Provide the [x, y] coordinate of the cell's center where the given text is located.  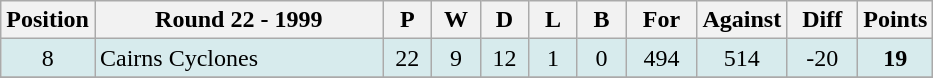
12 [504, 58]
8 [48, 58]
L [554, 20]
0 [602, 58]
9 [456, 58]
19 [896, 58]
Round 22 - 1999 [238, 20]
B [602, 20]
-20 [822, 58]
494 [662, 58]
For [662, 20]
22 [408, 58]
Points [896, 20]
Against [742, 20]
Cairns Cyclones [238, 58]
D [504, 20]
1 [554, 58]
P [408, 20]
W [456, 20]
514 [742, 58]
Position [48, 20]
Diff [822, 20]
